Capture the cell that displays the provided text and extract its [X, Y] central coordinate. 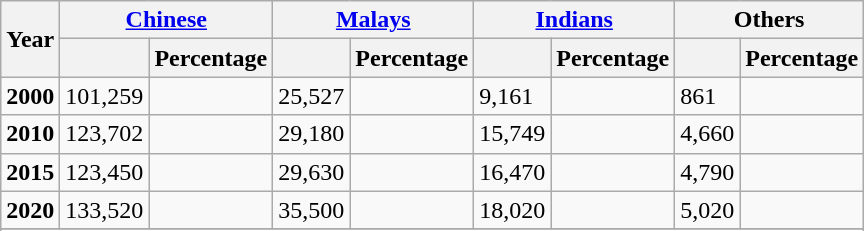
18,020 [512, 210]
2010 [30, 134]
29,180 [312, 134]
Indians [574, 20]
4,790 [708, 172]
2020 [30, 210]
123,450 [104, 172]
Chinese [166, 20]
Malays [374, 20]
16,470 [512, 172]
123,702 [104, 134]
Year [30, 39]
35,500 [312, 210]
9,161 [512, 96]
Others [770, 20]
5,020 [708, 210]
861 [708, 96]
133,520 [104, 210]
15,749 [512, 134]
29,630 [312, 172]
4,660 [708, 134]
101,259 [104, 96]
2015 [30, 172]
2000 [30, 96]
25,527 [312, 96]
